Return the (x, y) coordinate for the center point of the cell that contains the specified text.  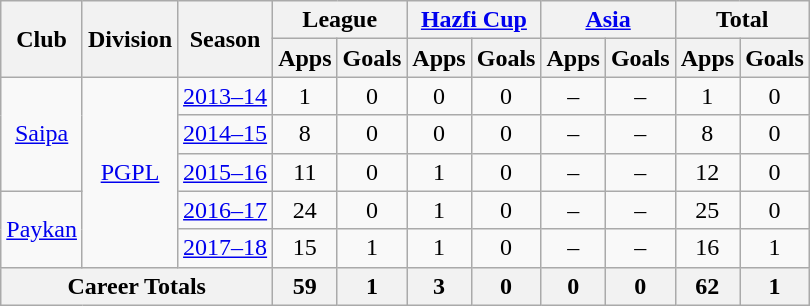
Division (130, 39)
Total (742, 20)
2014–15 (226, 134)
PGPL (130, 172)
12 (707, 172)
62 (707, 286)
2015–16 (226, 172)
Paykan (42, 229)
25 (707, 210)
11 (305, 172)
3 (439, 286)
2013–14 (226, 96)
2017–18 (226, 248)
Asia (608, 20)
Season (226, 39)
59 (305, 286)
Hazfi Cup (474, 20)
2016–17 (226, 210)
Saipa (42, 134)
24 (305, 210)
Club (42, 39)
League (340, 20)
16 (707, 248)
Career Totals (137, 286)
15 (305, 248)
